Extract the [X, Y] coordinate from the center of the cell holding the provided text.  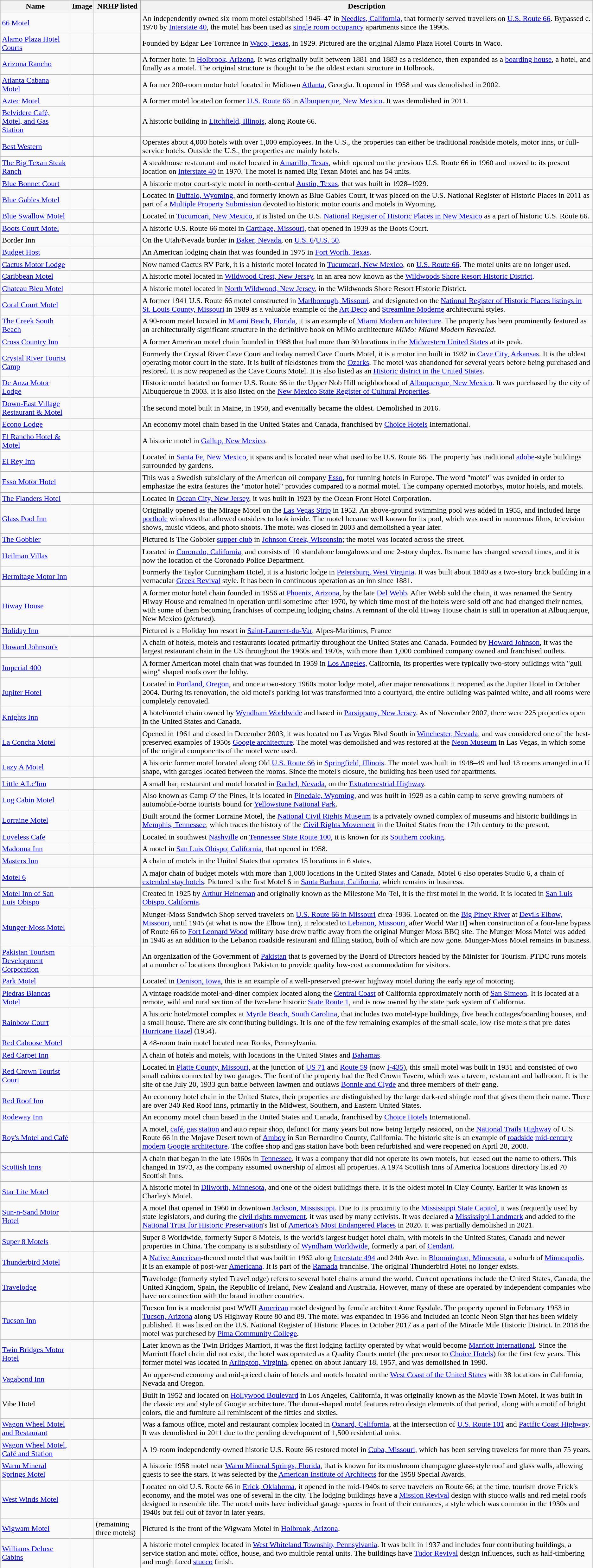
Located in southwest Nashville on Tennessee State Route 100, it is known for its Southern cooking. [367, 837]
Located in Denison, Iowa, this is an example of a well-preserved pre-war highway motel during the early age of motoring. [367, 981]
Red Caboose Motel [35, 1043]
Knights Inn [35, 717]
Aztec Motel [35, 101]
Wigwam Motel [35, 1528]
Masters Inn [35, 861]
Howard Johnson's [35, 647]
Crystal River Tourist Camp [35, 362]
On the Utah/Nevada border in Baker, Nevada, on U.S. 6/U.S. 50. [367, 240]
The Gobbler [35, 540]
Belvidere Café, Motel, and Gas Station [35, 121]
Wagon Wheel Motel, Café and Station [35, 1449]
La Concha Motel [35, 742]
Best Western [35, 146]
Imperial 400 [35, 668]
Little A'Le'Inn [35, 783]
Star Lite Motel [35, 1192]
Atlanta Cabana Motel [35, 84]
Super 8 Motels [35, 1241]
Name [35, 6]
Williams Deluxe Cabins [35, 1553]
A small bar, restaurant and motel located in Rachel, Nevada, on the Extraterrestrial Highway. [367, 783]
Cross Country Inn [35, 342]
El Rey Inn [35, 461]
Rainbow Court [35, 1022]
Coral Court Motel [35, 305]
The Flanders Hotel [35, 498]
Budget Host [35, 252]
Border Inn [35, 240]
A 19-room independently-owned historic U.S. Route 66 restored motel in Cuba, Missouri, which has been serving travelers for more than 75 years. [367, 1449]
De Anza Motor Lodge [35, 387]
Red Roof Inn [35, 1101]
A historic motel in Gallup, New Mexico. [367, 441]
Pakistan Tourism Development Corporation [35, 961]
El Rancho Hotel & Motel [35, 441]
Motel Inn of San Luis Obispo [35, 898]
Alamo Plaza Hotel Courts [35, 43]
Founded by Edgar Lee Torrance in Waco, Texas, in 1929. Pictured are the original Alamo Plaza Hotel Courts in Waco. [367, 43]
Boots Court Motel [35, 228]
Munger-Moss Motel [35, 927]
Down-East Village Restaurant & Motel [35, 408]
Travelodge [35, 1287]
Heilman Villas [35, 556]
Blue Gables Motel [35, 200]
Pictured is The Gobbler supper club in Johnson Creek, Wisconsin; the motel was located across the street. [367, 540]
Located in Ocean City, New Jersey, it was built in 1923 by the Ocean Front Hotel Corporation. [367, 498]
Hiway House [35, 606]
Chateau Bleu Motel [35, 288]
(remaining three motels) [117, 1528]
Pictured is the front of the Wigwam Motel in Holbrook, Arizona. [367, 1528]
Lorraine Motel [35, 820]
Log Cabin Motel [35, 800]
A motel in San Luis Obispo, California, that opened in 1958. [367, 849]
Lazy A Motel [35, 767]
Now named Cactus RV Park, it is a historic motel located in Tucumcari, New Mexico, on U.S. Route 66. The motel units are no longer used. [367, 264]
Jupiter Hotel [35, 692]
A historic motel located in North Wildwood, New Jersey, in the Wildwoods Shore Resort Historic District. [367, 288]
Holiday Inn [35, 631]
Tucson Inn [35, 1321]
NRHP listed [117, 6]
Madonna Inn [35, 849]
Vibe Hotel [35, 1404]
West Winds Motel [35, 1499]
A 48-room train motel located near Ronks, Pennsylvania. [367, 1043]
Piedras Blancas Motel [35, 997]
Roy's Motel and Café [35, 1137]
Hermitage Motor Inn [35, 576]
Cactus Motor Lodge [35, 264]
Rodeway Inn [35, 1117]
Econo Lodge [35, 424]
Sun-n-Sand Motor Hotel [35, 1217]
A former 200-room motor hotel located in Midtown Atlanta, Georgia. It opened in 1958 and was demolished in 2002. [367, 84]
Twin Bridges Motor Hotel [35, 1354]
Glass Pool Inn [35, 519]
A historic motor court-style motel in north-central Austin, Texas, that was built in 1928–1929. [367, 183]
A historic motel located in Wildwood Crest, New Jersey, in an area now known as the Wildwoods Shore Resort Historic District. [367, 276]
Located in Tucumcari, New Mexico, it is listed on the U.S. National Register of Historic Places in New Mexico as a part of historic U.S. Route 66. [367, 216]
Arizona Rancho [35, 64]
A former motel located on former U.S. Route 66 in Albuquerque, New Mexico. It was demolished in 2011. [367, 101]
The Creek South Beach [35, 325]
The Big Texan Steak Ranch [35, 167]
Red Carpet Inn [35, 1055]
Motel 6 [35, 878]
The second motel built in Maine, in 1950, and eventually became the oldest. Demolished in 2016. [367, 408]
A chain of motels in the United States that operates 15 locations in 6 states. [367, 861]
A former American motel chain founded in 1988 that had more than 30 locations in the Midwestern United States at its peak. [367, 342]
Caribbean Motel [35, 276]
Vagabond Inn [35, 1379]
A historic U.S. Route 66 motel in Carthage, Missouri, that opened in 1939 as the Boots Court. [367, 228]
A historic building in Litchfield, Illinois, along Route 66. [367, 121]
Scottish Inns [35, 1167]
Blue Swallow Motel [35, 216]
Thunderbird Motel [35, 1262]
Loveless Cafe [35, 837]
Image [82, 6]
Esso Motor Hotel [35, 482]
Description [367, 6]
An American lodging chain that was founded in 1975 in Fort Worth, Texas. [367, 252]
66 Motel [35, 23]
Pictured is a Holiday Inn resort in Saint-Laurent-du-Var, Alpes-Maritimes, France [367, 631]
A chain of hotels and motels, with locations in the United States and Bahamas. [367, 1055]
Warm Mineral Springs Motel [35, 1470]
Wagon Wheel Motel and Restaurant [35, 1429]
Blue Bonnet Court [35, 183]
Park Motel [35, 981]
Red Crown Tourist Court [35, 1076]
